Identify which cell holds the provided text, then report its [x, y] central coordinate. 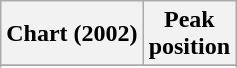
Peakposition [189, 34]
Chart (2002) [72, 34]
